For the text-containing cell, return its midpoint in [X, Y] coordinate format. 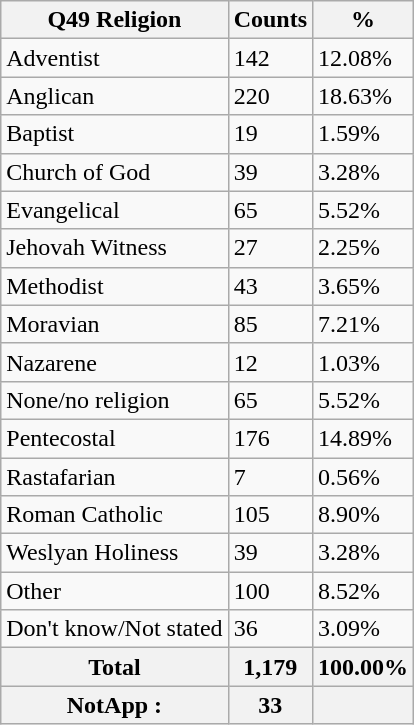
142 [270, 58]
Nazarene [114, 362]
8.90% [364, 515]
43 [270, 286]
Pentecostal [114, 438]
19 [270, 134]
Don't know/Not stated [114, 629]
14.89% [364, 438]
Jehovah Witness [114, 248]
Total [114, 667]
0.56% [364, 477]
100.00% [364, 667]
Evangelical [114, 210]
Church of God [114, 172]
8.52% [364, 591]
3.09% [364, 629]
7 [270, 477]
1.03% [364, 362]
18.63% [364, 96]
220 [270, 96]
Moravian [114, 324]
Anglican [114, 96]
Roman Catholic [114, 515]
1.59% [364, 134]
Counts [270, 20]
7.21% [364, 324]
105 [270, 515]
Rastafarian [114, 477]
12 [270, 362]
Weslyan Holiness [114, 553]
85 [270, 324]
36 [270, 629]
Q49 Religion [114, 20]
27 [270, 248]
33 [270, 705]
2.25% [364, 248]
% [364, 20]
None/no religion [114, 400]
3.65% [364, 286]
Adventist [114, 58]
12.08% [364, 58]
NotApp : [114, 705]
100 [270, 591]
Other [114, 591]
1,179 [270, 667]
176 [270, 438]
Methodist [114, 286]
Baptist [114, 134]
